For the text-containing cell, return its midpoint in (X, Y) coordinate format. 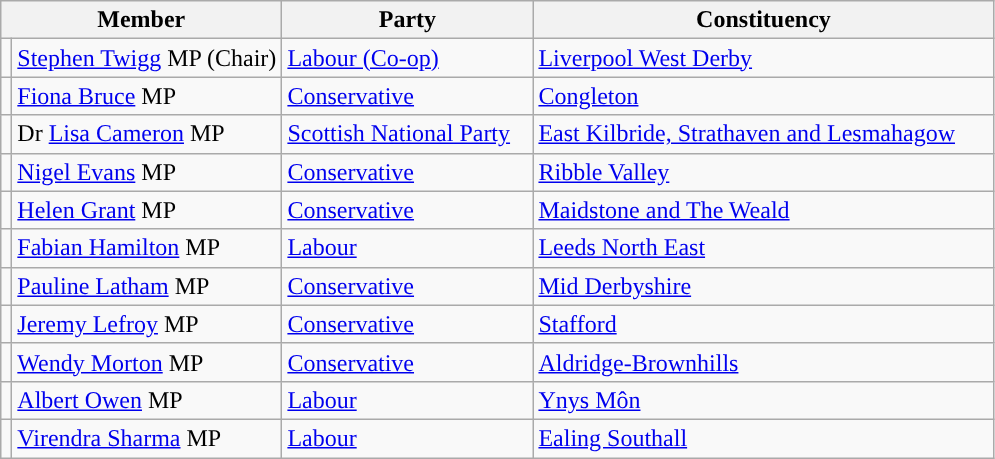
Mid Derbyshire (764, 286)
Scottish National Party (408, 134)
Ribble Valley (764, 172)
Pauline Latham MP (147, 286)
Labour (Co-op) (408, 58)
Aldridge-Brownhills (764, 362)
Fiona Bruce MP (147, 96)
Party (408, 20)
Virendra Sharma MP (147, 438)
Helen Grant MP (147, 210)
Member (142, 20)
Wendy Morton MP (147, 362)
Stafford (764, 324)
Maidstone and The Weald (764, 210)
Liverpool West Derby (764, 58)
Fabian Hamilton MP (147, 248)
Congleton (764, 96)
Albert Owen MP (147, 400)
Ynys Môn (764, 400)
East Kilbride, Strathaven and Lesmahagow (764, 134)
Constituency (764, 20)
Ealing Southall (764, 438)
Leeds North East (764, 248)
Jeremy Lefroy MP (147, 324)
Dr Lisa Cameron MP (147, 134)
Nigel Evans MP (147, 172)
Stephen Twigg MP (Chair) (147, 58)
